Find where the given text appears and provide that cell's center as (x, y) coordinate. 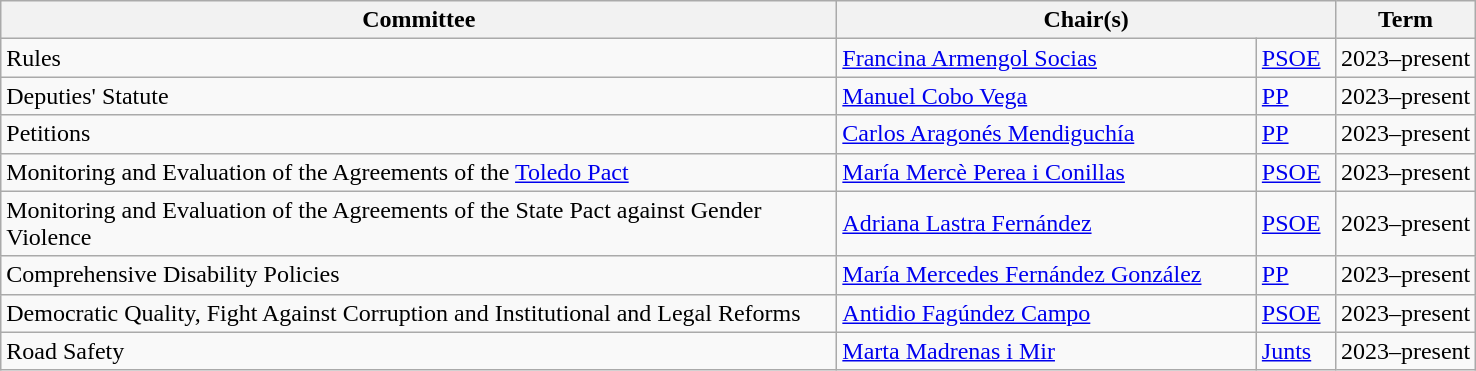
María Mercedes Fernández González (1047, 275)
Deputies' Statute (419, 96)
Road Safety (419, 351)
Monitoring and Evaluation of the Agreements of the Toledo Pact (419, 172)
María Mercè Perea i Conillas (1047, 172)
Chair(s) (1086, 20)
Comprehensive Disability Policies (419, 275)
Francina Armengol Socias (1047, 58)
Manuel Cobo Vega (1047, 96)
Monitoring and Evaluation of the Agreements of the State Pact against Gender Violence (419, 224)
Marta Madrenas i Mir (1047, 351)
Democratic Quality, Fight Against Corruption and Institutional and Legal Reforms (419, 313)
Carlos Aragonés Mendiguchía (1047, 134)
Term (1405, 20)
Adriana Lastra Fernández (1047, 224)
Antidio Fagúndez Campo (1047, 313)
Rules (419, 58)
Committee (419, 20)
Junts (1296, 351)
Petitions (419, 134)
